Identify which cell holds the provided text, then report its (X, Y) central coordinate. 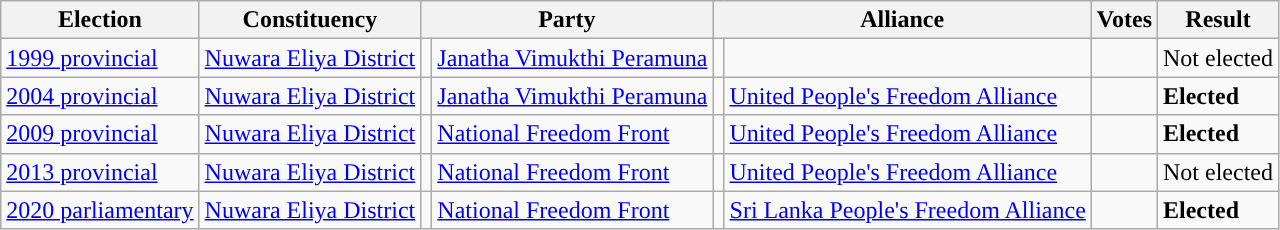
Party (567, 20)
2004 provincial (100, 96)
2013 provincial (100, 172)
Constituency (310, 20)
1999 provincial (100, 58)
2009 provincial (100, 134)
Votes (1124, 20)
Result (1218, 20)
Sri Lanka People's Freedom Alliance (908, 210)
Alliance (902, 20)
2020 parliamentary (100, 210)
Election (100, 20)
